Output the (X, Y) coordinate of the center of the cell containing the given text.  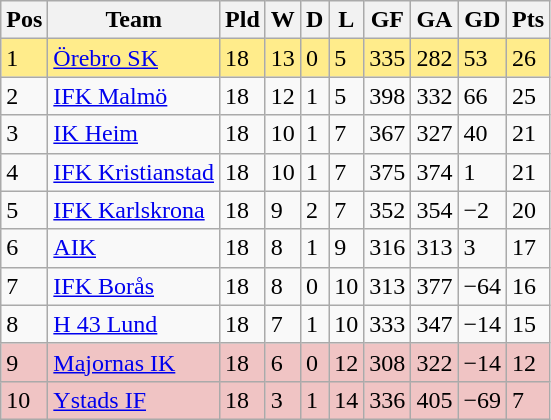
17 (528, 248)
−64 (482, 286)
405 (434, 400)
H 43 Lund (134, 324)
316 (388, 248)
Team (134, 20)
335 (388, 58)
−2 (482, 210)
GF (388, 20)
352 (388, 210)
66 (482, 96)
377 (434, 286)
16 (528, 286)
Pos (24, 20)
4 (24, 172)
308 (388, 362)
Ystads IF (134, 400)
14 (346, 400)
375 (388, 172)
26 (528, 58)
15 (528, 324)
GA (434, 20)
L (346, 20)
20 (528, 210)
IFK Karlskrona (134, 210)
322 (434, 362)
354 (434, 210)
GD (482, 20)
W (282, 20)
336 (388, 400)
40 (482, 134)
374 (434, 172)
D (314, 20)
Örebro SK (134, 58)
332 (434, 96)
−69 (482, 400)
IFK Kristianstad (134, 172)
327 (434, 134)
25 (528, 96)
333 (388, 324)
Pts (528, 20)
398 (388, 96)
53 (482, 58)
IFK Borås (134, 286)
AIK (134, 248)
IFK Malmö (134, 96)
Pld (243, 20)
367 (388, 134)
13 (282, 58)
347 (434, 324)
282 (434, 58)
Majornas IK (134, 362)
IK Heim (134, 134)
